Provide the (X, Y) coordinate of the cell's center where the given text is located.  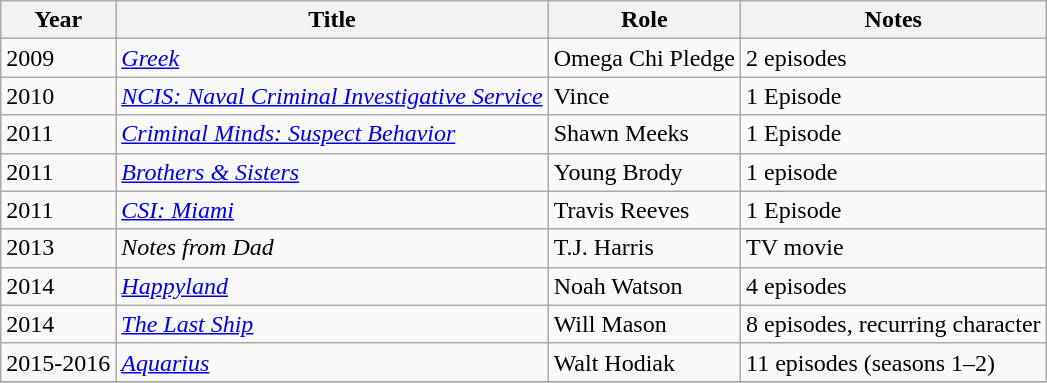
Aquarius (332, 362)
T.J. Harris (644, 248)
Will Mason (644, 324)
Notes (893, 20)
Greek (332, 58)
1 episode (893, 172)
8 episodes, recurring character (893, 324)
The Last Ship (332, 324)
Title (332, 20)
2015-2016 (58, 362)
Young Brody (644, 172)
Role (644, 20)
TV movie (893, 248)
2009 (58, 58)
Brothers & Sisters (332, 172)
Travis Reeves (644, 210)
Noah Watson (644, 286)
2 episodes (893, 58)
Year (58, 20)
Notes from Dad (332, 248)
2013 (58, 248)
Vince (644, 96)
Shawn Meeks (644, 134)
Criminal Minds: Suspect Behavior (332, 134)
Omega Chi Pledge (644, 58)
NCIS: Naval Criminal Investigative Service (332, 96)
Walt Hodiak (644, 362)
Happyland (332, 286)
CSI: Miami (332, 210)
2010 (58, 96)
4 episodes (893, 286)
11 episodes (seasons 1–2) (893, 362)
